For the text-containing cell, return its midpoint in [X, Y] coordinate format. 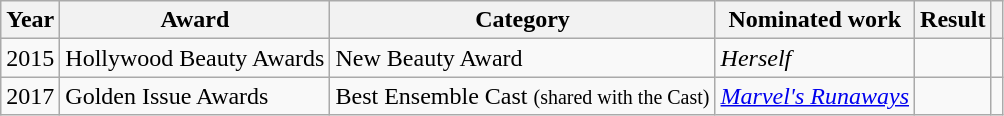
Hollywood Beauty Awards [195, 58]
Award [195, 20]
Nominated work [815, 20]
Best Ensemble Cast (shared with the Cast) [522, 96]
Marvel's Runaways [815, 96]
2017 [30, 96]
Year [30, 20]
New Beauty Award [522, 58]
Category [522, 20]
2015 [30, 58]
Result [953, 20]
Herself [815, 58]
Golden Issue Awards [195, 96]
